Pinpoint the cell where the given text exists, returning its (x, y) midpoint coordinate. 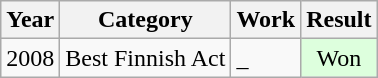
Work (266, 20)
Category (146, 20)
Won (339, 58)
Result (339, 20)
Year (30, 20)
_ (266, 58)
2008 (30, 58)
Best Finnish Act (146, 58)
